Search for the cell housing the specified text and yield its (x, y) center coordinate. 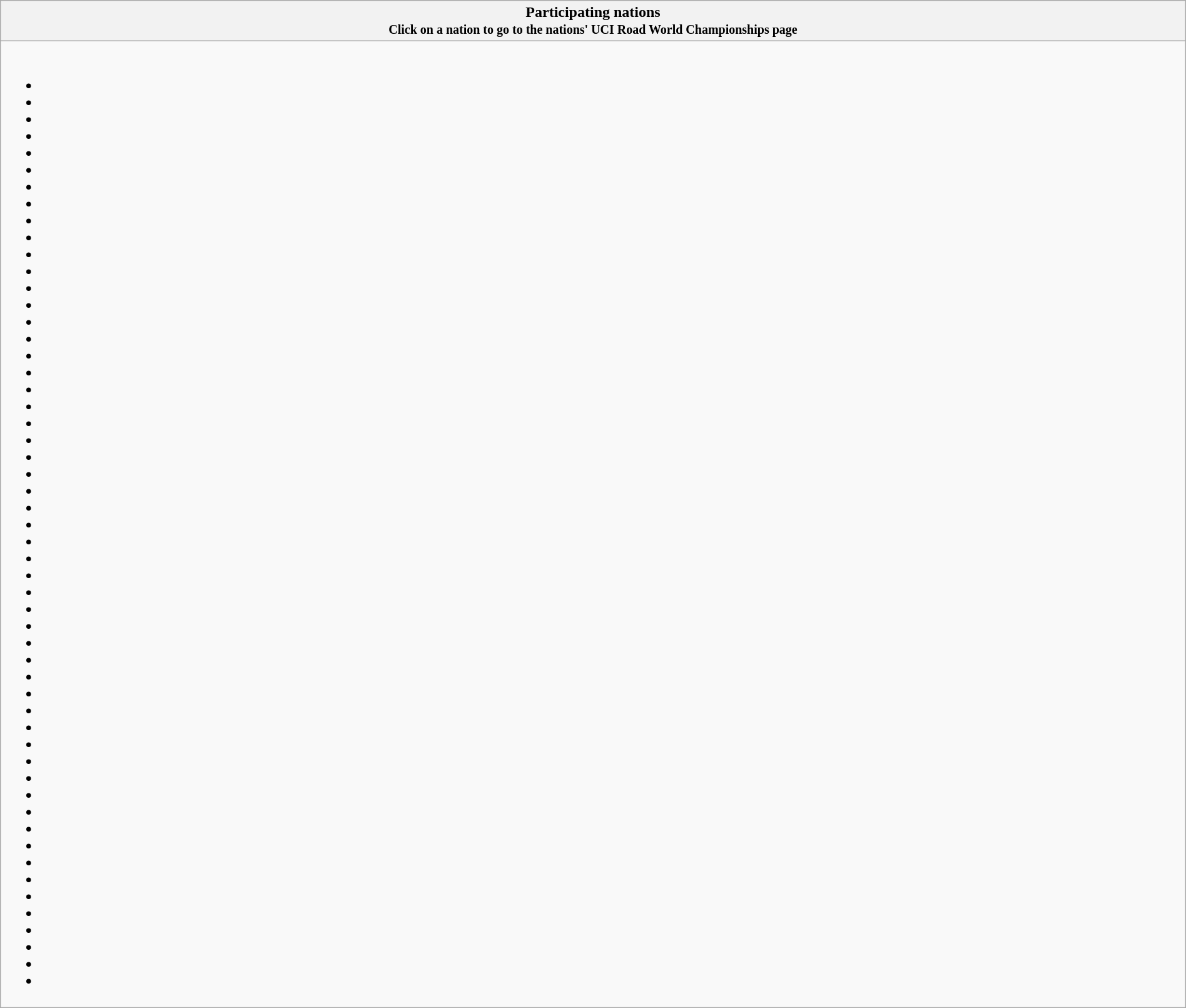
Participating nationsClick on a nation to go to the nations' UCI Road World Championships page (593, 21)
